Output the (X, Y) coordinate of the center of the cell containing the given text.  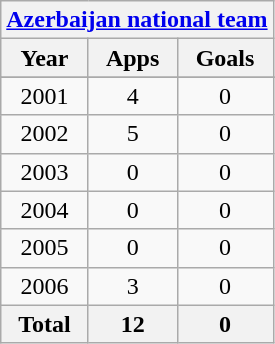
4 (132, 96)
Total (45, 324)
2001 (45, 96)
Year (45, 58)
5 (132, 134)
3 (132, 286)
2005 (45, 248)
2004 (45, 210)
Goals (225, 58)
Azerbaijan national team (137, 20)
2003 (45, 172)
2006 (45, 286)
Apps (132, 58)
12 (132, 324)
2002 (45, 134)
